Capture the cell that displays the provided text and extract its (x, y) central coordinate. 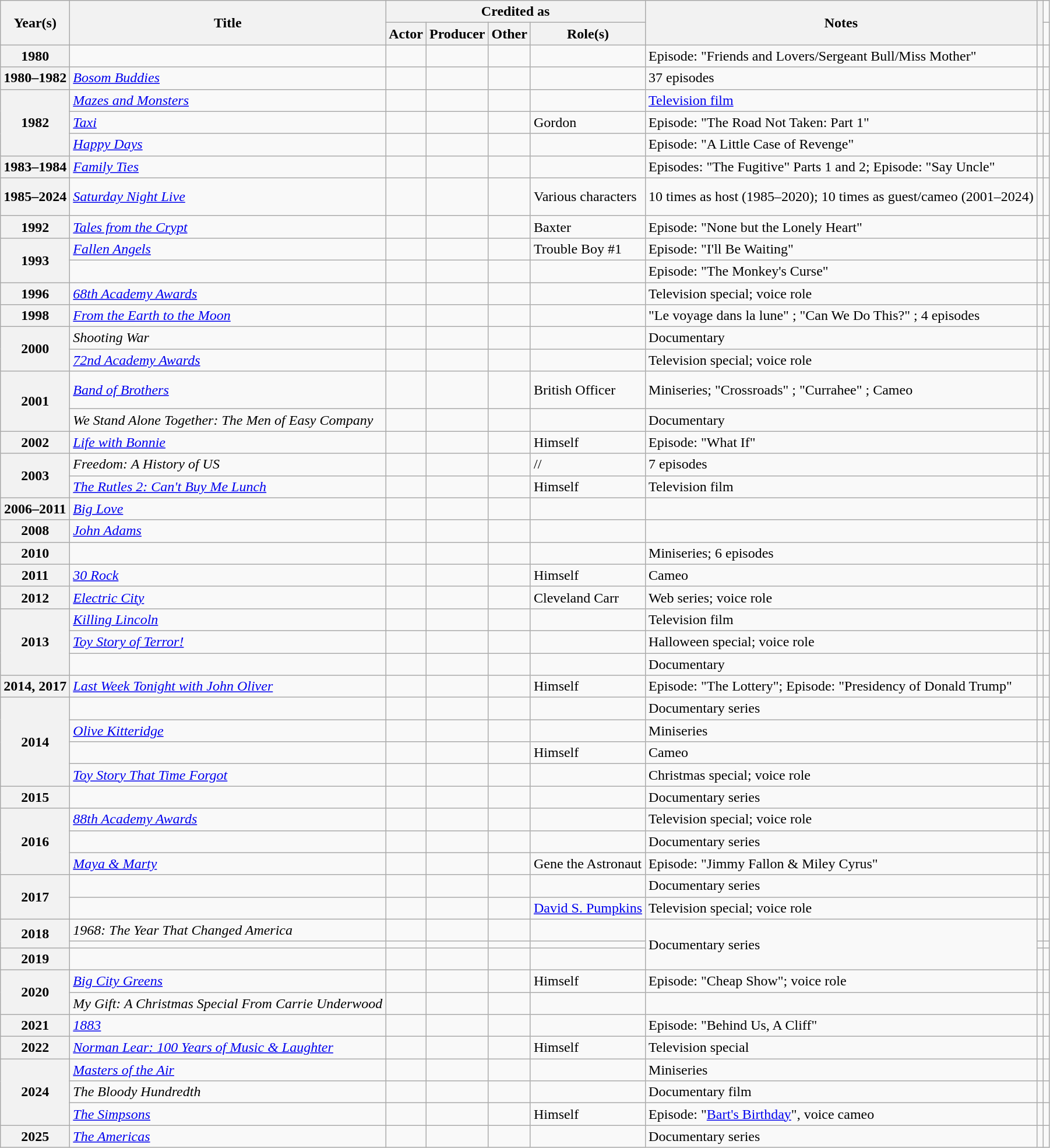
Various characters (587, 197)
2008 (35, 531)
1992 (35, 227)
2003 (35, 476)
2006–2011 (35, 509)
The Simpsons (228, 1114)
Credited as (516, 12)
2000 (35, 349)
72nd Academy Awards (228, 360)
Episodes: "The Fugitive" Parts 1 and 2; Episode: "Say Uncle" (841, 167)
Web series; voice role (841, 597)
Miniseries; 6 episodes (841, 553)
2014 (35, 742)
Episode: "Bart's Birthday", voice cameo (841, 1114)
88th Academy Awards (228, 819)
1980–1982 (35, 78)
1982 (35, 122)
Big Love (228, 509)
Last Week Tonight with John Oliver (228, 686)
Maya & Marty (228, 864)
// (587, 464)
Bosom Buddies (228, 78)
2025 (35, 1136)
7 episodes (841, 464)
Taxi (228, 122)
Episode: "Friends and Lovers/Sergeant Bull/Miss Mother" (841, 56)
Christmas special; voice role (841, 775)
David S. Pumpkins (587, 908)
Episode: "The Monkey's Curse" (841, 271)
Episode: "A Little Case of Revenge" (841, 145)
The Bloody Hundredth (228, 1092)
2014, 2017 (35, 686)
1998 (35, 316)
Halloween special; voice role (841, 642)
Toy Story of Terror! (228, 642)
Saturday Night Live (228, 197)
Cleveland Carr (587, 597)
Mazes and Monsters (228, 100)
2016 (35, 841)
2002 (35, 442)
1985–2024 (35, 197)
Producer (457, 34)
Episode: "Behind Us, A Cliff" (841, 1026)
2024 (35, 1092)
Episode: "The Road Not Taken: Part 1" (841, 122)
1980 (35, 56)
The Americas (228, 1136)
John Adams (228, 531)
Notes (841, 23)
Olive Kitteridge (228, 731)
Episode: "None but the Lonely Heart" (841, 227)
1883 (228, 1026)
Fallen Angels (228, 249)
68th Academy Awards (228, 293)
Big City Greens (228, 981)
2010 (35, 553)
Title (228, 23)
British Officer (587, 390)
Norman Lear: 100 Years of Music & Laughter (228, 1048)
Episode: "Jimmy Fallon & Miley Cyrus" (841, 864)
Gene the Astronaut (587, 864)
2015 (35, 797)
10 times as host (1985–2020); 10 times as guest/cameo (2001–2024) (841, 197)
Documentary film (841, 1092)
2021 (35, 1026)
37 episodes (841, 78)
Toy Story That Time Forgot (228, 775)
Episode: "I'll Be Waiting" (841, 249)
The Rutles 2: Can't Buy Me Lunch (228, 487)
Year(s) (35, 23)
Role(s) (587, 34)
"Le voyage dans la lune" ; "Can We Do This?" ; 4 episodes (841, 316)
1996 (35, 293)
2013 (35, 642)
Electric City (228, 597)
1983–1984 (35, 167)
2022 (35, 1048)
2017 (35, 897)
2019 (35, 959)
Episode: "What If" (841, 442)
Masters of the Air (228, 1070)
Miniseries; "Crossroads" ; "Currahee" ; Cameo (841, 390)
Other (509, 34)
2018 (35, 934)
Life with Bonnie (228, 442)
From the Earth to the Moon (228, 316)
We Stand Alone Together: The Men of Easy Company (228, 420)
Shooting War (228, 338)
2012 (35, 597)
Episode: "The Lottery"; Episode: "Presidency of Donald Trump" (841, 686)
Family Ties (228, 167)
2001 (35, 401)
Baxter (587, 227)
My Gift: A Christmas Special From Carrie Underwood (228, 1003)
Gordon (587, 122)
Tales from the Crypt (228, 227)
2011 (35, 575)
Trouble Boy #1 (587, 249)
1993 (35, 260)
Episode: "Cheap Show"; voice role (841, 981)
1968: The Year That Changed America (228, 930)
Happy Days (228, 145)
Freedom: A History of US (228, 464)
2020 (35, 992)
Killing Lincoln (228, 619)
Band of Brothers (228, 390)
Actor (406, 34)
Television special (841, 1048)
30 Rock (228, 575)
